Pinpoint the cell where the given text exists, returning its (x, y) midpoint coordinate. 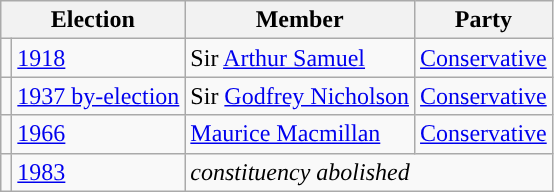
Party (484, 20)
1966 (98, 134)
Member (300, 20)
Maurice Macmillan (300, 134)
Sir Godfrey Nicholson (300, 96)
1937 by-election (98, 96)
1983 (98, 172)
Sir Arthur Samuel (300, 58)
Election (93, 20)
1918 (98, 58)
constituency abolished (368, 172)
